Provide the (x, y) coordinate of the cell's center where the given text is located.  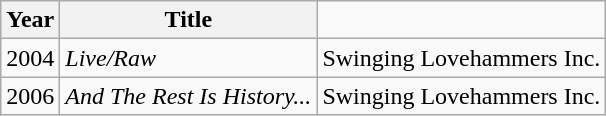
Title (188, 20)
Live/Raw (188, 58)
And The Rest Is History... (188, 96)
2004 (30, 58)
2006 (30, 96)
Year (30, 20)
